Find where the given text appears and provide that cell's center as (X, Y) coordinate. 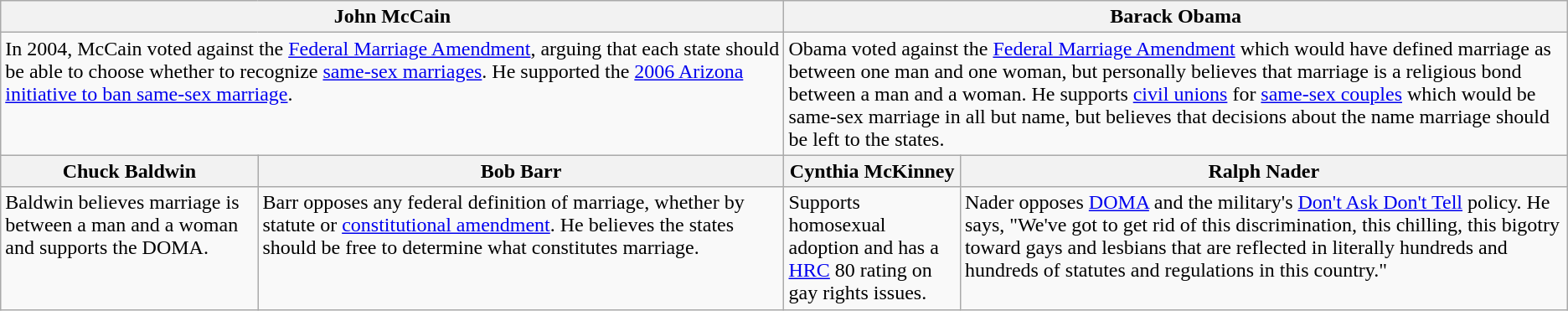
Ralph Nader (1263, 171)
Barack Obama (1176, 17)
Baldwin believes marriage is between a man and a woman and supports the DOMA. (129, 248)
Chuck Baldwin (129, 171)
Cynthia McKinney (872, 171)
Supports homosexual adoption and has a HRC 80 rating on gay rights issues. (872, 248)
Bob Barr (521, 171)
John McCain (392, 17)
